Identify which cell holds the provided text, then report its (x, y) central coordinate. 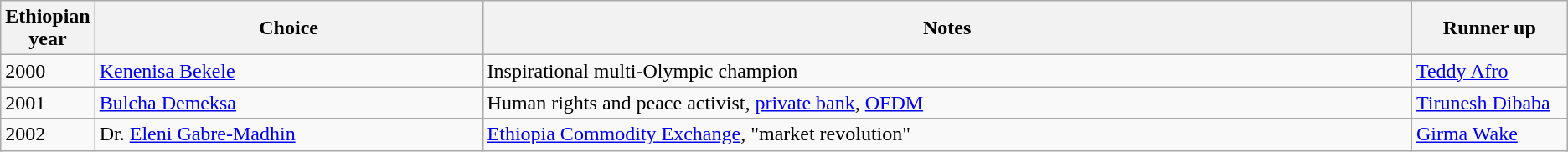
2001 (48, 103)
Inspirational multi-Olympic champion (946, 71)
Kenenisa Bekele (288, 71)
Ethiopia Commodity Exchange, "market revolution" (946, 134)
2000 (48, 71)
Runner up (1489, 28)
Dr. Eleni Gabre-Madhin (288, 134)
2002 (48, 134)
Tirunesh Dibaba (1489, 103)
Bulcha Demeksa (288, 103)
Girma Wake (1489, 134)
Teddy Afro (1489, 71)
Ethiopian year (48, 28)
Notes (946, 28)
Human rights and peace activist, private bank, OFDM (946, 103)
Choice (288, 28)
